Scan for the cell matching the given text and deliver its (x, y) coordinate at center. 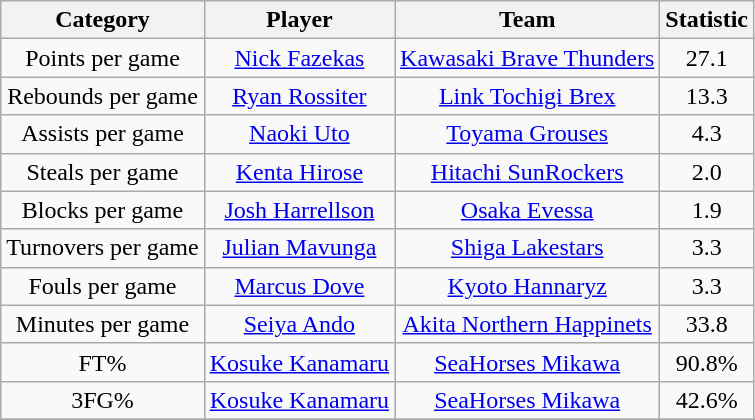
90.8% (707, 362)
Nick Fazekas (299, 58)
33.8 (707, 324)
Toyama Grouses (528, 134)
FT% (102, 362)
Steals per game (102, 172)
Hitachi SunRockers (528, 172)
Player (299, 20)
Team (528, 20)
27.1 (707, 58)
Category (102, 20)
Points per game (102, 58)
Assists per game (102, 134)
Shiga Lakestars (528, 248)
Osaka Evessa (528, 210)
1.9 (707, 210)
Link Tochigi Brex (528, 96)
Marcus Dove (299, 286)
Julian Mavunga (299, 248)
Kyoto Hannaryz (528, 286)
Naoki Uto (299, 134)
Josh Harrellson (299, 210)
Rebounds per game (102, 96)
3FG% (102, 400)
13.3 (707, 96)
Fouls per game (102, 286)
4.3 (707, 134)
Blocks per game (102, 210)
2.0 (707, 172)
Statistic (707, 20)
Turnovers per game (102, 248)
Kenta Hirose (299, 172)
Akita Northern Happinets (528, 324)
Minutes per game (102, 324)
42.6% (707, 400)
Ryan Rossiter (299, 96)
Kawasaki Brave Thunders (528, 58)
Seiya Ando (299, 324)
